Output the (X, Y) coordinate of the center of the cell containing the given text.  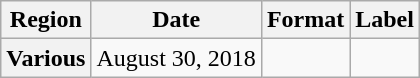
Label (385, 20)
August 30, 2018 (176, 58)
Format (305, 20)
Date (176, 20)
Region (46, 20)
Various (46, 58)
